Determine the (X, Y) coordinate at the center of the cell enclosing the given text.  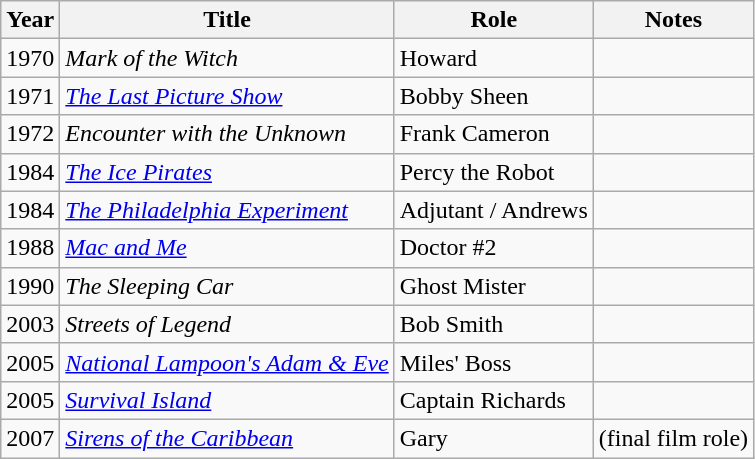
Ghost Mister (494, 286)
Gary (494, 438)
Doctor #2 (494, 248)
Sirens of the Caribbean (227, 438)
1970 (30, 58)
1971 (30, 96)
Captain Richards (494, 400)
Adjutant / Andrews (494, 210)
1990 (30, 286)
Bobby Sheen (494, 96)
1988 (30, 248)
Role (494, 20)
Mac and Me (227, 248)
Percy the Robot (494, 172)
2003 (30, 324)
The Philadelphia Experiment (227, 210)
Howard (494, 58)
Encounter with the Unknown (227, 134)
Frank Cameron (494, 134)
The Ice Pirates (227, 172)
Streets of Legend (227, 324)
Notes (673, 20)
Mark of the Witch (227, 58)
Title (227, 20)
Survival Island (227, 400)
The Last Picture Show (227, 96)
Miles' Boss (494, 362)
2007 (30, 438)
The Sleeping Car (227, 286)
(final film role) (673, 438)
1972 (30, 134)
Year (30, 20)
National Lampoon's Adam & Eve (227, 362)
Bob Smith (494, 324)
